Output the (x, y) coordinate of the center of the cell containing the given text.  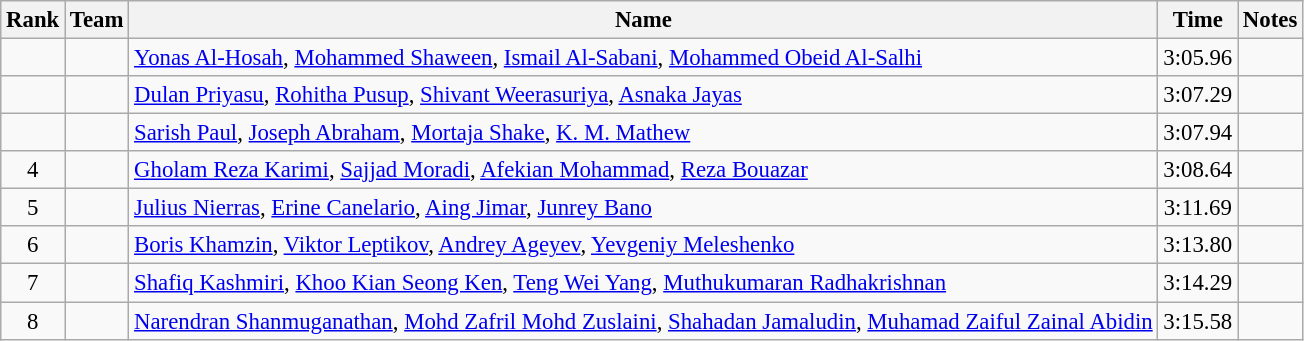
3:07.94 (1198, 133)
Narendran Shanmuganathan, Mohd Zafril Mohd Zuslaini, Shahadan Jamaludin, Muhamad Zaiful Zainal Abidin (644, 321)
Julius Nierras, Erine Canelario, Aing Jimar, Junrey Bano (644, 208)
3:07.29 (1198, 95)
5 (33, 208)
3:11.69 (1198, 208)
3:15.58 (1198, 321)
Dulan Priyasu, Rohitha Pusup, Shivant Weerasuriya, Asnaka Jayas (644, 95)
Team (97, 20)
8 (33, 321)
Name (644, 20)
Boris Khamzin, Viktor Leptikov, Andrey Ageyev, Yevgeniy Meleshenko (644, 245)
Yonas Al-Hosah, Mohammed Shaween, Ismail Al-Sabani, Mohammed Obeid Al-Salhi (644, 58)
Gholam Reza Karimi, Sajjad Moradi, Afekian Mohammad, Reza Bouazar (644, 170)
Shafiq Kashmiri, Khoo Kian Seong Ken, Teng Wei Yang, Muthukumaran Radhakrishnan (644, 283)
4 (33, 170)
Rank (33, 20)
Notes (1270, 20)
7 (33, 283)
Sarish Paul, Joseph Abraham, Mortaja Shake, K. M. Mathew (644, 133)
Time (1198, 20)
3:13.80 (1198, 245)
3:05.96 (1198, 58)
3:14.29 (1198, 283)
3:08.64 (1198, 170)
6 (33, 245)
